Return the (x, y) coordinate for the center point of the cell that contains the specified text.  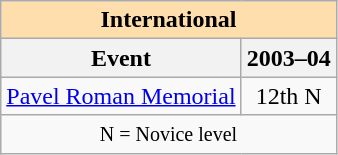
Event (121, 58)
International (168, 20)
12th N (288, 96)
N = Novice level (168, 134)
2003–04 (288, 58)
Pavel Roman Memorial (121, 96)
